Search for the cell housing the specified text and yield its (X, Y) center coordinate. 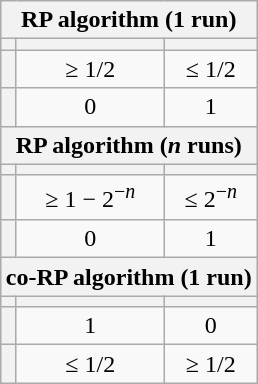
≥ 1 − 2−n (90, 198)
co-RP algorithm (1 run) (128, 277)
≤ 2−n (210, 198)
RP algorithm (n runs) (128, 145)
RP algorithm (1 run) (128, 20)
